Provide the [x, y] coordinate of the cell's center where the given text is located.  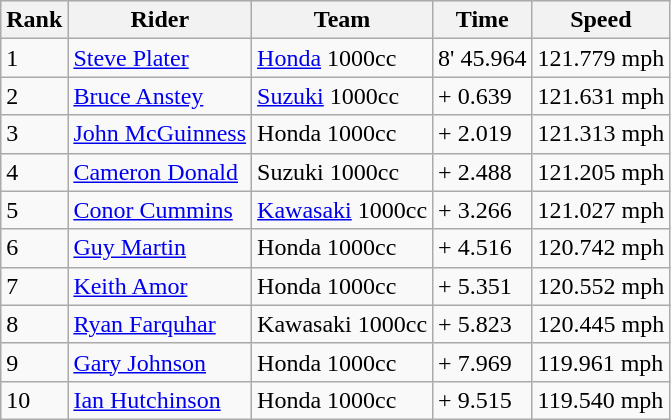
Conor Cummins [160, 210]
+ 2.019 [482, 134]
+ 5.351 [482, 286]
121.313 mph [601, 134]
Ian Hutchinson [160, 400]
Time [482, 20]
119.540 mph [601, 400]
120.552 mph [601, 286]
+ 7.969 [482, 362]
Speed [601, 20]
Gary Johnson [160, 362]
+ 3.266 [482, 210]
Rider [160, 20]
Team [342, 20]
7 [34, 286]
+ 9.515 [482, 400]
+ 4.516 [482, 248]
8' 45.964 [482, 58]
8 [34, 324]
Rank [34, 20]
+ 2.488 [482, 172]
120.445 mph [601, 324]
121.779 mph [601, 58]
5 [34, 210]
Steve Plater [160, 58]
120.742 mph [601, 248]
4 [34, 172]
Cameron Donald [160, 172]
Guy Martin [160, 248]
+ 0.639 [482, 96]
3 [34, 134]
Bruce Anstey [160, 96]
121.631 mph [601, 96]
2 [34, 96]
121.205 mph [601, 172]
Ryan Farquhar [160, 324]
119.961 mph [601, 362]
10 [34, 400]
9 [34, 362]
Keith Amor [160, 286]
6 [34, 248]
1 [34, 58]
John McGuinness [160, 134]
121.027 mph [601, 210]
+ 5.823 [482, 324]
